Determine the [X, Y] coordinate at the center of the cell enclosing the given text.  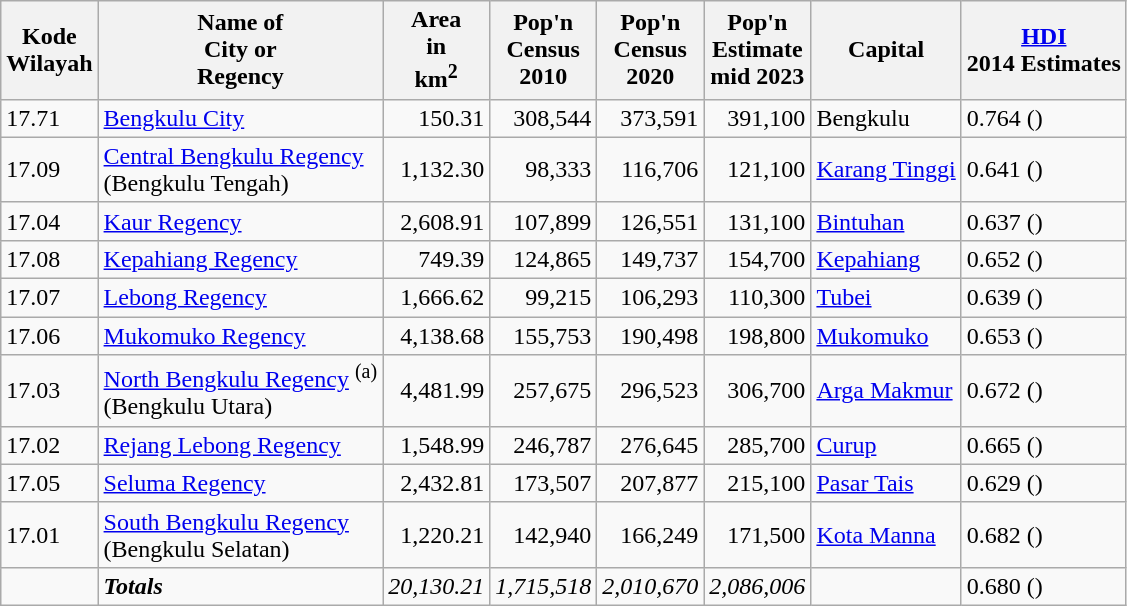
1,132.30 [436, 170]
0.639 () [1044, 298]
207,877 [650, 483]
0.641 () [1044, 170]
198,800 [758, 336]
Central Bengkulu Regency (Bengkulu Tengah) [240, 170]
17.02 [50, 445]
308,544 [544, 118]
2,086,006 [758, 586]
17.07 [50, 298]
Karang Tinggi [886, 170]
17.08 [50, 259]
Kota Manna [886, 534]
Name ofCity orRegency [240, 50]
17.04 [50, 221]
Rejang Lebong Regency [240, 445]
17.09 [50, 170]
17.06 [50, 336]
1,666.62 [436, 298]
107,899 [544, 221]
155,753 [544, 336]
Mukomuko Regency [240, 336]
17.05 [50, 483]
Pop'nCensus2010 [544, 50]
246,787 [544, 445]
124,865 [544, 259]
749.39 [436, 259]
Kaur Regency [240, 221]
306,700 [758, 391]
Capital [886, 50]
Arga Makmur [886, 391]
110,300 [758, 298]
0.637 () [1044, 221]
285,700 [758, 445]
0.629 () [1044, 483]
131,100 [758, 221]
1,220.21 [436, 534]
2,432.81 [436, 483]
98,333 [544, 170]
Bengkulu [886, 118]
2,608.91 [436, 221]
171,500 [758, 534]
Curup [886, 445]
17.71 [50, 118]
0.682 () [1044, 534]
Pop'nCensus2020 [650, 50]
0.672 () [1044, 391]
215,100 [758, 483]
0.665 () [1044, 445]
154,700 [758, 259]
Kepahiang Regency [240, 259]
173,507 [544, 483]
296,523 [650, 391]
2,010,670 [650, 586]
17.03 [50, 391]
KodeWilayah [50, 50]
Tubei [886, 298]
Seluma Regency [240, 483]
Pop'nEstimatemid 2023 [758, 50]
Kepahiang [886, 259]
116,706 [650, 170]
20,130.21 [436, 586]
0.653 () [1044, 336]
121,100 [758, 170]
149,737 [650, 259]
Lebong Regency [240, 298]
106,293 [650, 298]
17.01 [50, 534]
150.31 [436, 118]
276,645 [650, 445]
0.652 () [1044, 259]
Bintuhan [886, 221]
126,551 [650, 221]
North Bengkulu Regency (a) (Bengkulu Utara) [240, 391]
4,138.68 [436, 336]
Mukomuko [886, 336]
Area inkm2 [436, 50]
391,100 [758, 118]
0.680 () [1044, 586]
142,940 [544, 534]
1,715,518 [544, 586]
Totals [240, 586]
166,249 [650, 534]
373,591 [650, 118]
4,481.99 [436, 391]
190,498 [650, 336]
257,675 [544, 391]
Pasar Tais [886, 483]
1,548.99 [436, 445]
South Bengkulu Regency (Bengkulu Selatan) [240, 534]
0.764 () [1044, 118]
HDI2014 Estimates [1044, 50]
99,215 [544, 298]
Bengkulu City [240, 118]
